Capture the cell that displays the provided text and extract its [x, y] central coordinate. 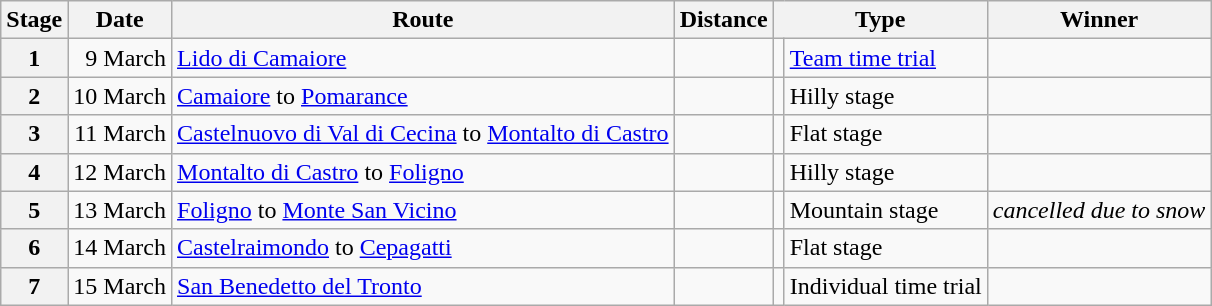
15 March [120, 286]
11 March [120, 134]
cancelled due to snow [1099, 210]
Team time trial [886, 58]
10 March [120, 96]
Stage [34, 20]
14 March [120, 248]
7 [34, 286]
3 [34, 134]
Date [120, 20]
9 March [120, 58]
12 March [120, 172]
San Benedetto del Tronto [424, 286]
5 [34, 210]
Camaiore to Pomarance [424, 96]
4 [34, 172]
1 [34, 58]
Type [880, 20]
Individual time trial [886, 286]
Montalto di Castro to Foligno [424, 172]
Castelraimondo to Cepagatti [424, 248]
Castelnuovo di Val di Cecina to Montalto di Castro [424, 134]
Winner [1099, 20]
6 [34, 248]
Distance [724, 20]
Lido di Camaiore [424, 58]
Mountain stage [886, 210]
Route [424, 20]
Foligno to Monte San Vicino [424, 210]
13 March [120, 210]
2 [34, 96]
